Determine the (X, Y) coordinate at the center of the cell enclosing the given text.  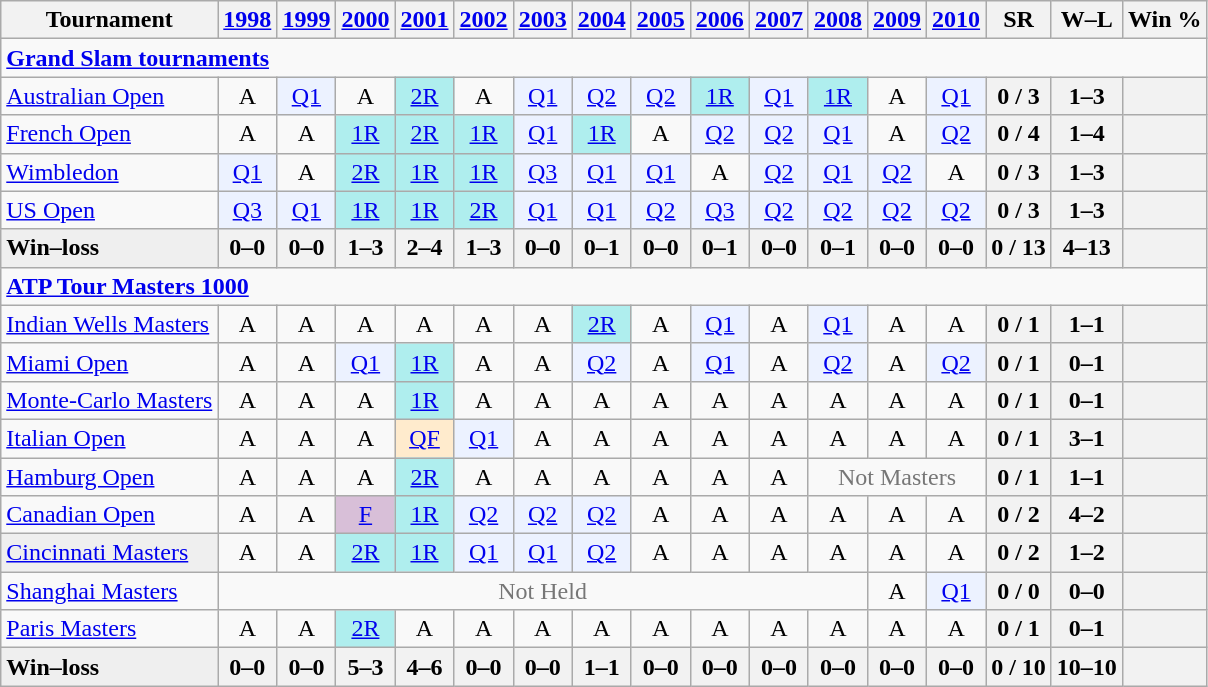
Not Masters (896, 477)
1999 (306, 20)
2005 (660, 20)
QF (424, 438)
W–L (1086, 20)
2007 (778, 20)
Wimbledon (110, 172)
SR (1019, 20)
0 / 13 (1019, 248)
4–2 (1086, 515)
2010 (956, 20)
1998 (248, 20)
3–1 (1086, 438)
1–2 (1086, 553)
0 / 0 (1019, 591)
1–4 (1086, 134)
Miami Open (110, 362)
2009 (896, 20)
2008 (838, 20)
Grand Slam tournaments (604, 58)
2001 (424, 20)
4–13 (1086, 248)
5–3 (366, 667)
0 / 4 (1019, 134)
Win % (1164, 20)
Tournament (110, 20)
Indian Wells Masters (110, 324)
2–4 (424, 248)
Not Held (543, 591)
10–10 (1086, 667)
Canadian Open (110, 515)
0 / 10 (1019, 667)
Australian Open (110, 96)
4–6 (424, 667)
French Open (110, 134)
Hamburg Open (110, 477)
2000 (366, 20)
Paris Masters (110, 629)
2006 (720, 20)
F (366, 515)
2002 (484, 20)
Shanghai Masters (110, 591)
2004 (602, 20)
2003 (542, 20)
US Open (110, 210)
Cincinnati Masters (110, 553)
Italian Open (110, 438)
Monte-Carlo Masters (110, 400)
ATP Tour Masters 1000 (604, 286)
